Identify which cell holds the provided text, then report its (X, Y) central coordinate. 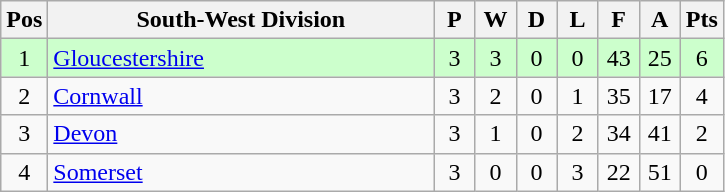
Gloucestershire (241, 58)
41 (660, 134)
Somerset (241, 172)
43 (618, 58)
A (660, 20)
South-West Division (241, 20)
P (454, 20)
6 (702, 58)
25 (660, 58)
Cornwall (241, 96)
Pts (702, 20)
34 (618, 134)
Devon (241, 134)
L (578, 20)
D (536, 20)
22 (618, 172)
W (496, 20)
51 (660, 172)
Pos (24, 20)
35 (618, 96)
17 (660, 96)
F (618, 20)
